Extract the [X, Y] coordinate from the center of the cell holding the provided text.  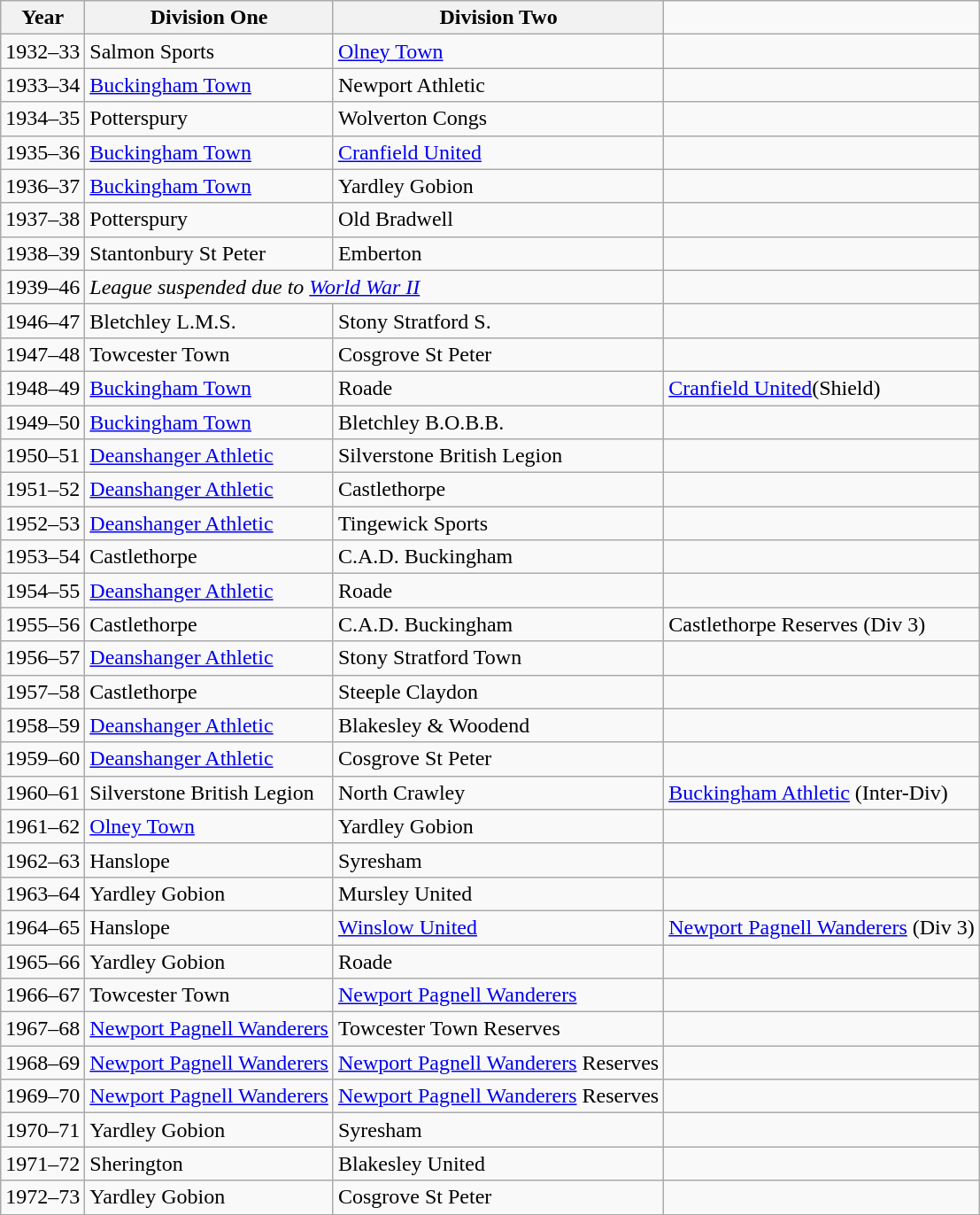
1953–54 [42, 557]
Division Two [498, 18]
Mursley United [498, 894]
Stony Stratford S. [498, 321]
Blakesley & Woodend [498, 725]
1968–69 [42, 1063]
1933–34 [42, 85]
1939–46 [42, 287]
1954–55 [42, 591]
Castlethorpe Reserves (Div 3) [822, 624]
1957–58 [42, 692]
Buckingham Athletic (Inter-Div) [822, 793]
1935–36 [42, 152]
1969–70 [42, 1096]
1948–49 [42, 388]
1958–59 [42, 725]
Wolverton Congs [498, 119]
1966–67 [42, 995]
1951–52 [42, 490]
1936–37 [42, 186]
1963–64 [42, 894]
Newport Athletic [498, 85]
Bletchley L.M.S. [209, 321]
1955–56 [42, 624]
Stony Stratford Town [498, 658]
Newport Pagnell Wanderers (Div 3) [822, 927]
Bletchley B.O.B.B. [498, 422]
Towcester Town Reserves [498, 1029]
Tingewick Sports [498, 523]
1960–61 [42, 793]
Winslow United [498, 927]
Cranfield United(Shield) [822, 388]
Blakesley United [498, 1164]
League suspended due to World War II [374, 287]
Year [42, 18]
1956–57 [42, 658]
1961–62 [42, 826]
Cranfield United [498, 152]
Division One [209, 18]
1965–66 [42, 961]
Steeple Claydon [498, 692]
1952–53 [42, 523]
1967–68 [42, 1029]
1959–60 [42, 759]
1946–47 [42, 321]
1972–73 [42, 1197]
1962–63 [42, 860]
1938–39 [42, 253]
Emberton [498, 253]
1932–33 [42, 51]
1950–51 [42, 456]
Stantonbury St Peter [209, 253]
Sherington [209, 1164]
Salmon Sports [209, 51]
Old Bradwell [498, 220]
1964–65 [42, 927]
1970–71 [42, 1130]
North Crawley [498, 793]
1949–50 [42, 422]
1934–35 [42, 119]
1937–38 [42, 220]
1971–72 [42, 1164]
1947–48 [42, 354]
